Capture the cell that displays the provided text and extract its [X, Y] central coordinate. 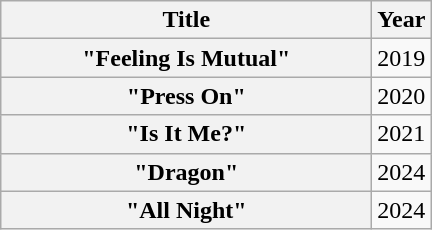
2021 [402, 134]
Title [186, 20]
"Feeling Is Mutual" [186, 58]
"All Night" [186, 210]
2019 [402, 58]
"Is It Me?" [186, 134]
"Dragon" [186, 172]
2020 [402, 96]
Year [402, 20]
"Press On" [186, 96]
